Find where the given text appears and provide that cell's center as [x, y] coordinate. 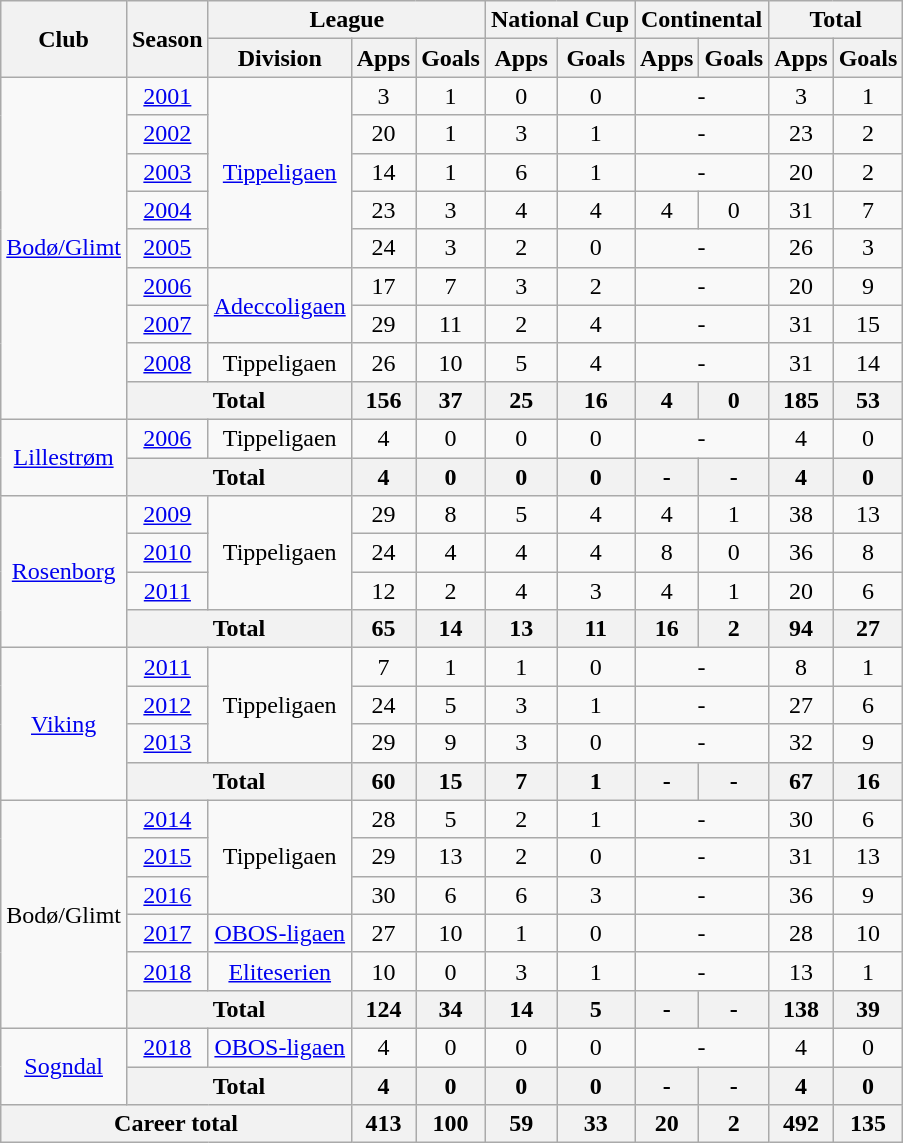
12 [383, 591]
156 [383, 400]
34 [451, 1009]
39 [868, 1009]
Adeccoligaen [280, 305]
Viking [64, 724]
League [346, 20]
94 [801, 629]
32 [801, 743]
67 [801, 781]
Season [167, 39]
33 [596, 1124]
37 [451, 400]
2004 [167, 210]
Eliteserien [280, 971]
2015 [167, 857]
Sogndal [64, 1066]
2008 [167, 362]
2013 [167, 743]
2010 [167, 553]
2017 [167, 933]
2012 [167, 705]
2005 [167, 248]
413 [383, 1124]
2014 [167, 819]
135 [868, 1124]
Lillestrøm [64, 457]
Career total [176, 1124]
2003 [167, 172]
60 [383, 781]
100 [451, 1124]
2016 [167, 895]
492 [801, 1124]
25 [521, 400]
53 [868, 400]
Club [64, 39]
2007 [167, 324]
Division [280, 58]
17 [383, 286]
National Cup [560, 20]
138 [801, 1009]
Continental [702, 20]
38 [801, 515]
65 [383, 629]
Rosenborg [64, 572]
59 [521, 1124]
2009 [167, 515]
2002 [167, 134]
2001 [167, 96]
185 [801, 400]
124 [383, 1009]
